Return the [x, y] coordinate for the center point of the cell that contains the specified text.  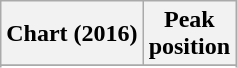
Peak position [189, 34]
Chart (2016) [72, 34]
